For the text-containing cell, return its midpoint in (x, y) coordinate format. 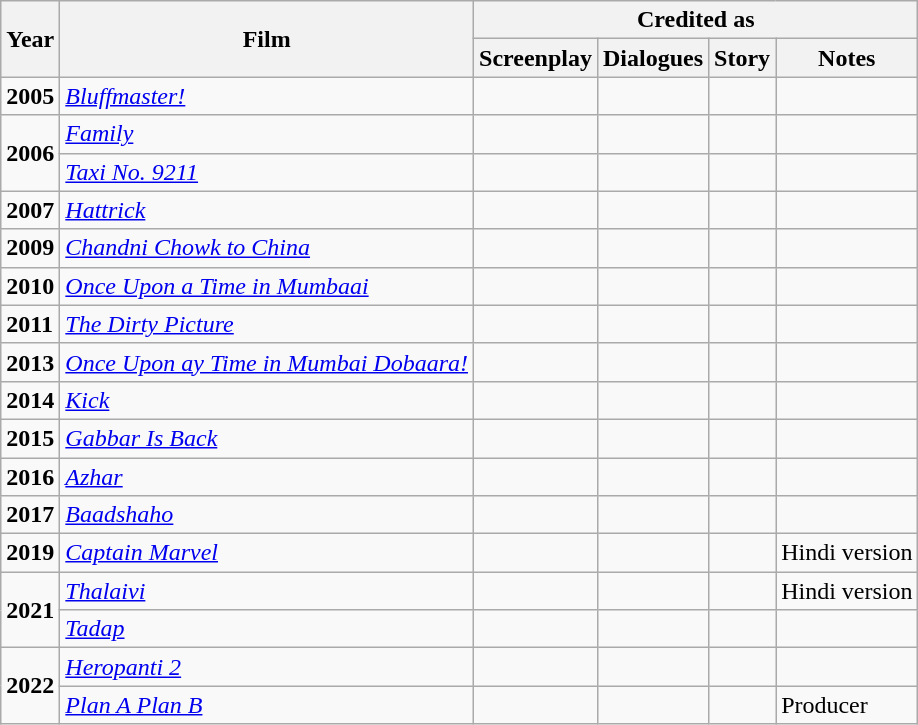
2013 (30, 362)
Azhar (267, 477)
2007 (30, 210)
Tadap (267, 629)
Once Upon ay Time in Mumbai Dobaara! (267, 362)
2021 (30, 610)
Year (30, 39)
Bluffmaster! (267, 96)
Notes (847, 58)
Heropanti 2 (267, 667)
Credited as (696, 20)
2006 (30, 153)
Chandni Chowk to China (267, 248)
Producer (847, 705)
Story (742, 58)
Taxi No. 9211 (267, 172)
Kick (267, 400)
Captain Marvel (267, 553)
Baadshaho (267, 515)
2016 (30, 477)
2022 (30, 686)
2014 (30, 400)
Hattrick (267, 210)
Dialogues (652, 58)
Film (267, 39)
The Dirty Picture (267, 324)
2009 (30, 248)
Plan A Plan B (267, 705)
2019 (30, 553)
2010 (30, 286)
Once Upon a Time in Mumbaai (267, 286)
Screenplay (536, 58)
2011 (30, 324)
2017 (30, 515)
Thalaivi (267, 591)
2015 (30, 438)
Gabbar Is Back (267, 438)
Family (267, 134)
2005 (30, 96)
